Extract the (X, Y) coordinate from the center of the cell holding the provided text.  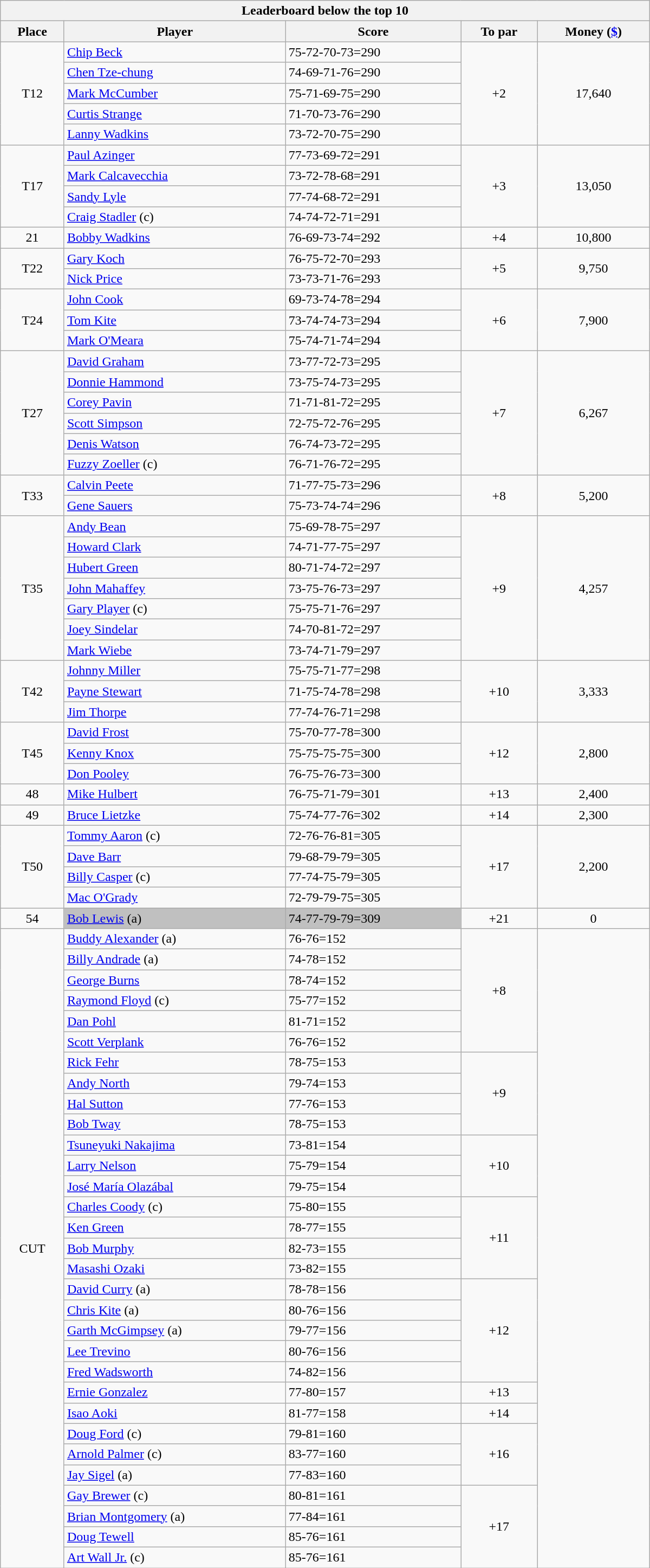
Isao Aoki (174, 1413)
Sandy Lyle (174, 196)
77-73-69-72=291 (373, 155)
17,640 (594, 93)
77-74-75-79=305 (373, 877)
Mark McCumber (174, 93)
Billy Andrade (a) (174, 960)
T27 (32, 413)
David Graham (174, 361)
Andy North (174, 1083)
73-82=155 (373, 1269)
73-74-71-79=297 (373, 650)
Craig Stadler (c) (174, 217)
49 (32, 815)
T42 (32, 691)
80-81=161 (373, 1495)
2,300 (594, 815)
75-75-71-77=298 (373, 671)
Mark Wiebe (174, 650)
Andy Bean (174, 526)
75-69-78-75=297 (373, 526)
Tom Kite (174, 320)
48 (32, 794)
73-74-74-73=294 (373, 320)
Gene Sauers (174, 506)
75-79=154 (373, 1165)
David Curry (a) (174, 1290)
2,800 (594, 753)
78-77=155 (373, 1227)
Leaderboard below the top 10 (325, 11)
+2 (499, 93)
Bob Murphy (174, 1248)
74-70-81-72=297 (373, 630)
Garth McGimpsey (a) (174, 1331)
Money ($) (594, 31)
71-70-73-76=290 (373, 114)
+4 (499, 237)
74-69-71-76=290 (373, 73)
76-75-71-79=301 (373, 794)
79-74=153 (373, 1083)
CUT (32, 1248)
79-68-79-79=305 (373, 856)
Hubert Green (174, 567)
José María Olazábal (174, 1186)
Larry Nelson (174, 1165)
Mark O'Meara (174, 341)
T35 (32, 588)
75-72-70-73=290 (373, 52)
Dave Barr (174, 856)
76-75-72-70=293 (373, 258)
+21 (499, 918)
21 (32, 237)
T22 (32, 269)
73-72-70-75=290 (373, 134)
73-72-78-68=291 (373, 176)
Mac O'Grady (174, 897)
76-69-73-74=292 (373, 237)
Place (32, 31)
+11 (499, 1237)
T24 (32, 320)
Gary Koch (174, 258)
Fuzzy Zoeller (c) (174, 464)
Tsuneyuki Nakajima (174, 1145)
Gay Brewer (c) (174, 1495)
10,800 (594, 237)
Ken Green (174, 1227)
73-81=154 (373, 1145)
Howard Clark (174, 547)
Score (373, 31)
Raymond Floyd (c) (174, 1001)
2,200 (594, 866)
Bob Tway (174, 1124)
+16 (499, 1454)
George Burns (174, 980)
+3 (499, 186)
6,267 (594, 413)
73-73-71-76=293 (373, 279)
Charles Coody (c) (174, 1207)
Chris Kite (a) (174, 1310)
Paul Azinger (174, 155)
Doug Ford (c) (174, 1434)
72-75-72-76=295 (373, 423)
Gary Player (c) (174, 609)
76-71-76-72=295 (373, 464)
Fred Wadsworth (174, 1372)
+6 (499, 320)
+5 (499, 269)
77-84=161 (373, 1516)
13,050 (594, 186)
7,900 (594, 320)
77-80=157 (373, 1392)
4,257 (594, 588)
72-76-76-81=305 (373, 835)
75-71-69-75=290 (373, 93)
78-74=152 (373, 980)
74-74-72-71=291 (373, 217)
75-74-71-74=294 (373, 341)
T45 (32, 753)
+7 (499, 413)
75-73-74-74=296 (373, 506)
83-77=160 (373, 1454)
Ernie Gonzalez (174, 1392)
71-71-81-72=295 (373, 403)
Denis Watson (174, 444)
80-71-74-72=297 (373, 567)
71-77-75-73=296 (373, 485)
Bruce Lietzke (174, 815)
Dan Pohl (174, 1021)
74-82=156 (373, 1372)
Masashi Ozaki (174, 1269)
82-73=155 (373, 1248)
76-75-76-73=300 (373, 774)
John Cook (174, 300)
2,400 (594, 794)
73-75-74-73=295 (373, 382)
75-77=152 (373, 1001)
Tommy Aaron (c) (174, 835)
75-75-71-76=297 (373, 609)
T33 (32, 495)
78-78=156 (373, 1290)
54 (32, 918)
Bobby Wadkins (174, 237)
Rick Fehr (174, 1062)
76-74-73-72=295 (373, 444)
74-77-79-79=309 (373, 918)
Chip Beck (174, 52)
To par (499, 31)
Kenny Knox (174, 753)
Player (174, 31)
Buddy Alexander (a) (174, 939)
75-74-77-76=302 (373, 815)
79-81=160 (373, 1434)
Bob Lewis (a) (174, 918)
5,200 (594, 495)
T50 (32, 866)
Payne Stewart (174, 691)
T17 (32, 186)
Billy Casper (c) (174, 877)
Brian Montgomery (a) (174, 1516)
Hal Sutton (174, 1104)
Curtis Strange (174, 114)
T12 (32, 93)
74-78=152 (373, 960)
79-75=154 (373, 1186)
81-77=158 (373, 1413)
Johnny Miller (174, 671)
Lee Trevino (174, 1351)
Corey Pavin (174, 403)
72-79-79-75=305 (373, 897)
Arnold Palmer (c) (174, 1454)
Jay Sigel (a) (174, 1475)
John Mahaffey (174, 588)
77-74-76-71=298 (373, 712)
Art Wall Jr. (c) (174, 1557)
81-71=152 (373, 1021)
Nick Price (174, 279)
77-74-68-72=291 (373, 196)
69-73-74-78=294 (373, 300)
Scott Simpson (174, 423)
3,333 (594, 691)
Calvin Peete (174, 485)
71-75-74-78=298 (373, 691)
79-77=156 (373, 1331)
77-83=160 (373, 1475)
Chen Tze-chung (174, 73)
Mike Hulbert (174, 794)
Donnie Hammond (174, 382)
Jim Thorpe (174, 712)
75-80=155 (373, 1207)
9,750 (594, 269)
75-70-77-78=300 (373, 733)
Don Pooley (174, 774)
73-75-76-73=297 (373, 588)
Doug Tewell (174, 1537)
0 (594, 918)
75-75-75-75=300 (373, 753)
David Frost (174, 733)
Mark Calcavecchia (174, 176)
Scott Verplank (174, 1042)
73-77-72-73=295 (373, 361)
Joey Sindelar (174, 630)
74-71-77-75=297 (373, 547)
77-76=153 (373, 1104)
Lanny Wadkins (174, 134)
